Return the (X, Y) coordinate for the center point of the cell that contains the specified text.  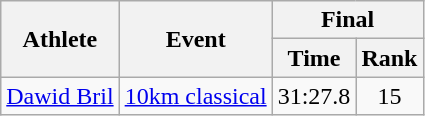
Dawid Bril (60, 96)
15 (390, 96)
Time (314, 58)
Final (348, 20)
10km classical (196, 96)
Event (196, 39)
Rank (390, 58)
Athlete (60, 39)
31:27.8 (314, 96)
